Pinpoint the cell where the given text exists, returning its [X, Y] midpoint coordinate. 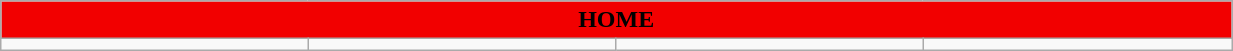
HOME [616, 20]
